Identify which cell holds the provided text, then report its [X, Y] central coordinate. 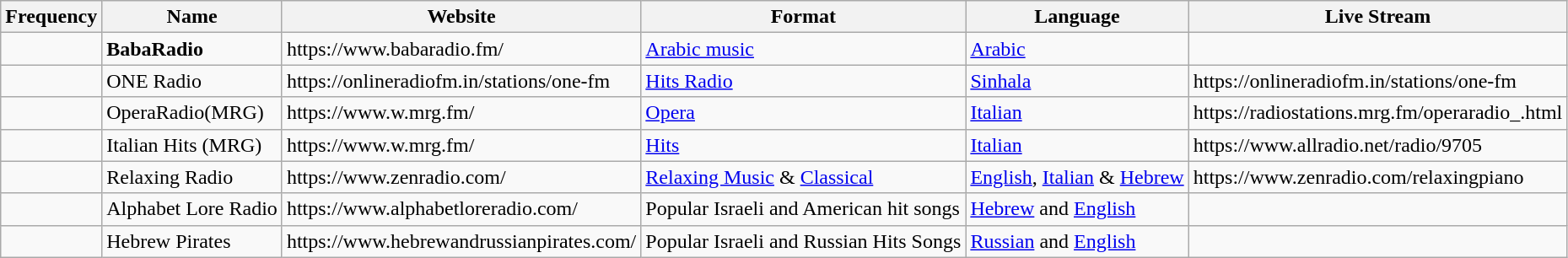
Relaxing Radio [192, 177]
BabaRadio [192, 49]
English, Italian & Hebrew [1077, 177]
Relaxing Music & Classical [803, 177]
Hits Radio [803, 81]
Hebrew and English [1077, 209]
https://www.zenradio.com/relaxingpiano [1378, 177]
https://www.zenradio.com/ [461, 177]
Arabic [1077, 49]
Hits [803, 145]
Italian Hits (MRG) [192, 145]
https://www.babaradio.fm/ [461, 49]
Frequency [51, 17]
Language [1077, 17]
Format [803, 17]
Sinhala [1077, 81]
https://radiostations.mrg.fm/operaradio_.html [1378, 113]
Live Stream [1378, 17]
Russian and English [1077, 241]
Name [192, 17]
Arabic music [803, 49]
OperaRadio(MRG) [192, 113]
Alphabet Lore Radio [192, 209]
Opera [803, 113]
https://www.alphabetloreradio.com/ [461, 209]
Hebrew Pirates [192, 241]
https://www.allradio.net/radio/9705 [1378, 145]
Popular Israeli and Russian Hits Songs [803, 241]
ONE Radio [192, 81]
Website [461, 17]
Popular Israeli and American hit songs [803, 209]
https://www.hebrewandrussianpirates.com/ [461, 241]
